Determine the (x, y) coordinate at the center of the cell enclosing the given text.  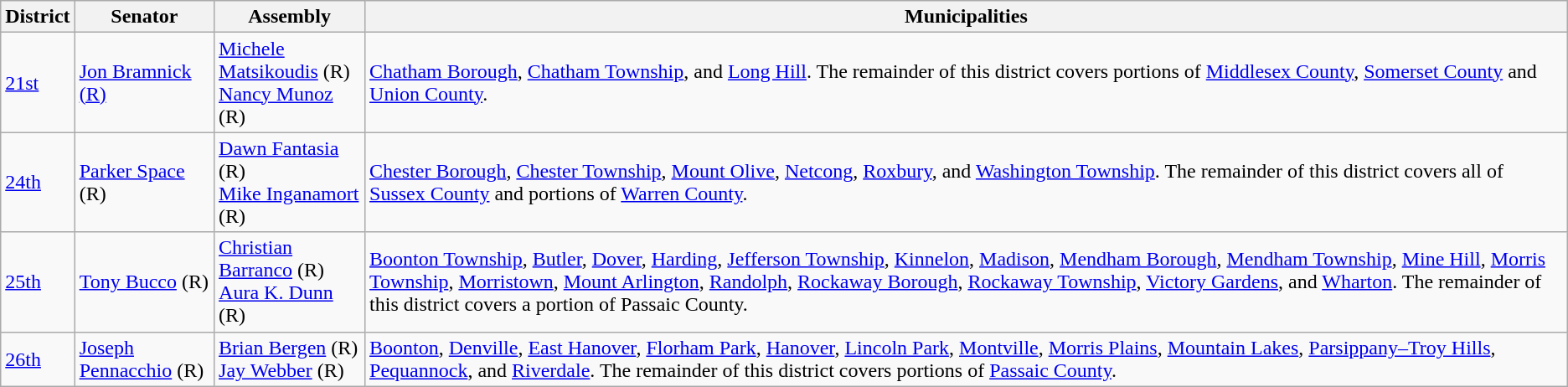
25th (38, 281)
District (38, 17)
24th (38, 183)
Tony Bucco (R) (144, 281)
Michele Matsikoudis (R)Nancy Munoz (R) (290, 82)
Jon Bramnick (R) (144, 82)
Brian Bergen (R)Jay Webber (R) (290, 359)
Senator (144, 17)
Parker Space (R) (144, 183)
Assembly (290, 17)
Municipalities (967, 17)
Joseph Pennacchio (R) (144, 359)
21st (38, 82)
26th (38, 359)
Christian Barranco (R)Aura K. Dunn (R) (290, 281)
Dawn Fantasia (R)Mike Inganamort (R) (290, 183)
